Detect which cell encompasses the target text, then output its [X, Y] center coordinate. 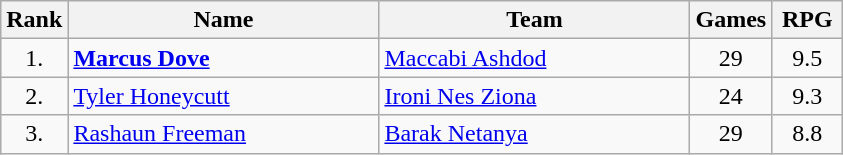
8.8 [808, 134]
2. [34, 96]
Team [534, 20]
Name [224, 20]
Rashaun Freeman [224, 134]
9.3 [808, 96]
Maccabi Ashdod [534, 58]
24 [731, 96]
Marcus Dove [224, 58]
Rank [34, 20]
Ironi Nes Ziona [534, 96]
9.5 [808, 58]
3. [34, 134]
Barak Netanya [534, 134]
RPG [808, 20]
Games [731, 20]
1. [34, 58]
Tyler Honeycutt [224, 96]
